Detect which cell encompasses the target text, then output its [x, y] center coordinate. 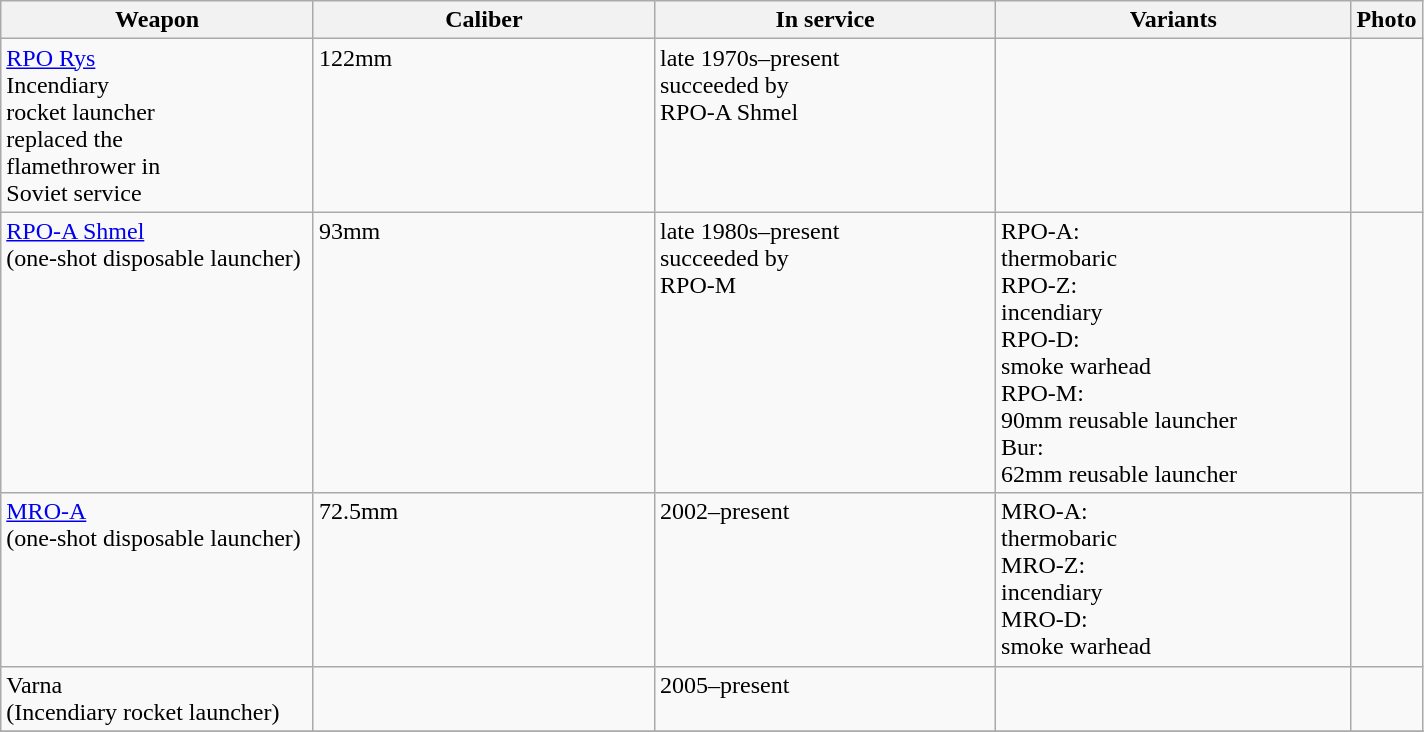
RPO-A:thermobaricRPO-Z:incendiaryRPO-D:smoke warheadRPO-M:90mm reusable launcherBur:62mm reusable launcher [1174, 352]
MRO-A:thermobaricMRO-Z:incendiaryMRO-D:smoke warhead [1174, 580]
RPO RysIncendiaryrocket launcherreplaced theflamethrower inSoviet service [158, 126]
Variants [1174, 20]
Photo [1386, 20]
Caliber [484, 20]
late 1980s–presentsucceeded byRPO-M [824, 352]
late 1970s–presentsucceeded byRPO-A Shmel [824, 126]
2005–present [824, 698]
72.5mm [484, 580]
2002–present [824, 580]
Weapon [158, 20]
RPO-A Shmel(one-shot disposable launcher) [158, 352]
Varna(Incendiary rocket launcher) [158, 698]
MRO-A(one-shot disposable launcher) [158, 580]
In service [824, 20]
122mm [484, 126]
93mm [484, 352]
